Return [X, Y] of the center of cell containing provided text 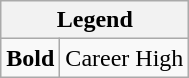
Legend [95, 20]
Career High [124, 58]
Bold [30, 58]
